Locate the cell with the specified text and output its [x, y] center coordinate. 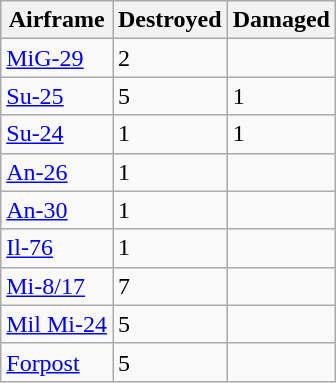
Forpost [57, 362]
Su-25 [57, 96]
Su-24 [57, 134]
MiG-29 [57, 58]
Airframe [57, 20]
Mil Mi-24 [57, 324]
Destroyed [170, 20]
7 [170, 286]
2 [170, 58]
An-30 [57, 210]
An-26 [57, 172]
Il-76 [57, 248]
Mi-8/17 [57, 286]
Damaged [281, 20]
